For the text-containing cell, return its midpoint in (X, Y) coordinate format. 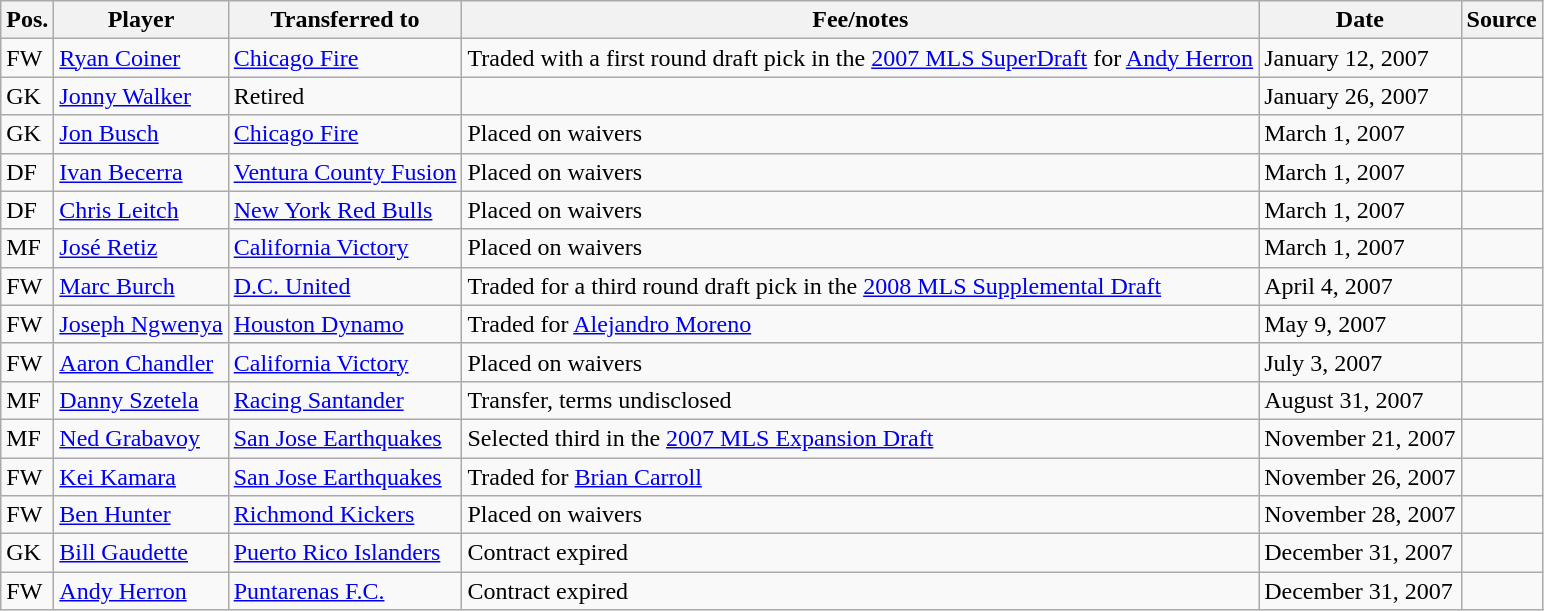
Richmond Kickers (345, 515)
Racing Santander (345, 400)
Joseph Ngwenya (141, 324)
Retired (345, 96)
Kei Kamara (141, 477)
Jon Busch (141, 134)
Ryan Coiner (141, 58)
January 12, 2007 (1360, 58)
April 4, 2007 (1360, 286)
November 28, 2007 (1360, 515)
Chris Leitch (141, 210)
Selected third in the 2007 MLS Expansion Draft (860, 438)
Aaron Chandler (141, 362)
Traded for Alejandro Moreno (860, 324)
Ivan Becerra (141, 172)
Ned Grabavoy (141, 438)
Transfer, terms undisclosed (860, 400)
Transferred to (345, 20)
D.C. United (345, 286)
Danny Szetela (141, 400)
November 26, 2007 (1360, 477)
Bill Gaudette (141, 553)
May 9, 2007 (1360, 324)
Pos. (28, 20)
Traded for Brian Carroll (860, 477)
Fee/notes (860, 20)
Traded with a first round draft pick in the 2007 MLS SuperDraft for Andy Herron (860, 58)
July 3, 2007 (1360, 362)
January 26, 2007 (1360, 96)
Andy Herron (141, 591)
Date (1360, 20)
Source (1502, 20)
Houston Dynamo (345, 324)
Traded for a third round draft pick in the 2008 MLS Supplemental Draft (860, 286)
Marc Burch (141, 286)
November 21, 2007 (1360, 438)
Ben Hunter (141, 515)
August 31, 2007 (1360, 400)
Puerto Rico Islanders (345, 553)
New York Red Bulls (345, 210)
Puntarenas F.C. (345, 591)
Ventura County Fusion (345, 172)
Jonny Walker (141, 96)
Player (141, 20)
José Retiz (141, 248)
